Provide the (x, y) coordinate of the cell's center where the given text is located.  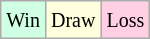
Win (24, 20)
Loss (126, 20)
Draw (72, 20)
